Detect which cell encompasses the target text, then output its [X, Y] center coordinate. 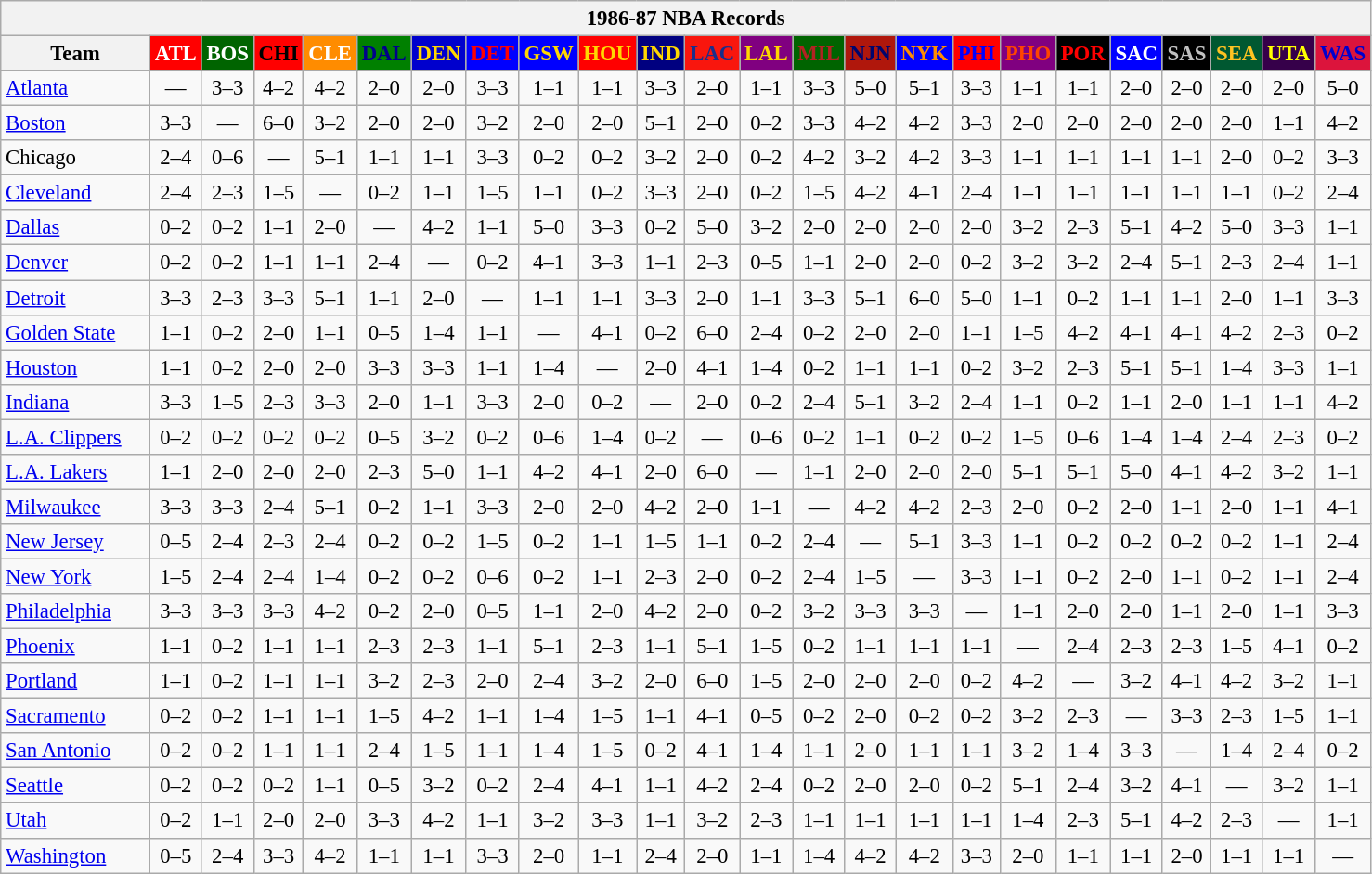
Cleveland [76, 193]
Team [76, 54]
NJN [871, 54]
HOU [607, 54]
Denver [76, 263]
SEA [1236, 54]
WAS [1343, 54]
GSW [549, 54]
LAL [767, 54]
Portland [76, 681]
POR [1082, 54]
UTA [1288, 54]
MIL [819, 54]
L.A. Lakers [76, 472]
Seattle [76, 786]
LAC [713, 54]
Sacramento [76, 716]
Utah [76, 821]
Philadelphia [76, 611]
L.A. Clippers [76, 437]
1986-87 NBA Records [686, 19]
ATL [175, 54]
DAL [384, 54]
Milwaukee [76, 507]
New York [76, 576]
Chicago [76, 158]
IND [661, 54]
Detroit [76, 298]
DET [492, 54]
SAC [1136, 54]
New Jersey [76, 542]
DEN [438, 54]
SAS [1186, 54]
PHI [977, 54]
NYK [925, 54]
Golden State [76, 332]
Dallas [76, 227]
BOS [227, 54]
San Antonio [76, 751]
Boston [76, 123]
CHI [278, 54]
Houston [76, 367]
CLE [330, 54]
Atlanta [76, 88]
Indiana [76, 402]
Phoenix [76, 647]
PHO [1028, 54]
Washington [76, 855]
